Capture the cell that displays the provided text and extract its (X, Y) central coordinate. 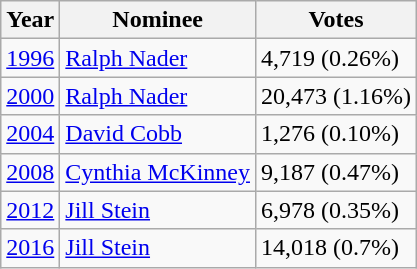
Cynthia McKinney (158, 172)
Year (30, 20)
Votes (336, 20)
6,978 (0.35%) (336, 210)
David Cobb (158, 134)
Nominee (158, 20)
20,473 (1.16%) (336, 96)
2004 (30, 134)
14,018 (0.7%) (336, 248)
2008 (30, 172)
4,719 (0.26%) (336, 58)
1996 (30, 58)
2000 (30, 96)
2016 (30, 248)
2012 (30, 210)
1,276 (0.10%) (336, 134)
9,187 (0.47%) (336, 172)
